Identify which cell holds the provided text, then report its [X, Y] central coordinate. 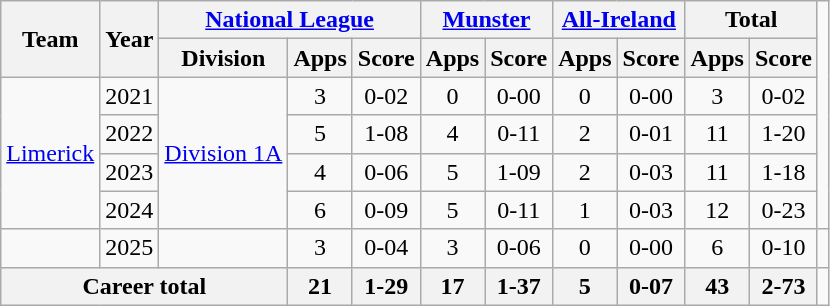
17 [452, 286]
2-73 [783, 286]
1-29 [386, 286]
Total [751, 20]
0-01 [651, 134]
1-09 [519, 172]
Year [130, 39]
21 [320, 286]
1 [585, 210]
Munster [486, 20]
0-04 [386, 248]
National League [290, 20]
All-Ireland [619, 20]
Division 1A [224, 153]
0-23 [783, 210]
2025 [130, 248]
0-07 [651, 286]
Career total [144, 286]
1-37 [519, 286]
Division [224, 58]
2022 [130, 134]
1-20 [783, 134]
12 [717, 210]
2023 [130, 172]
0-09 [386, 210]
1-18 [783, 172]
0-10 [783, 248]
2021 [130, 96]
2024 [130, 210]
43 [717, 286]
Team [50, 39]
Limerick [50, 153]
1-08 [386, 134]
